Extract the (x, y) coordinate from the center of the cell holding the provided text.  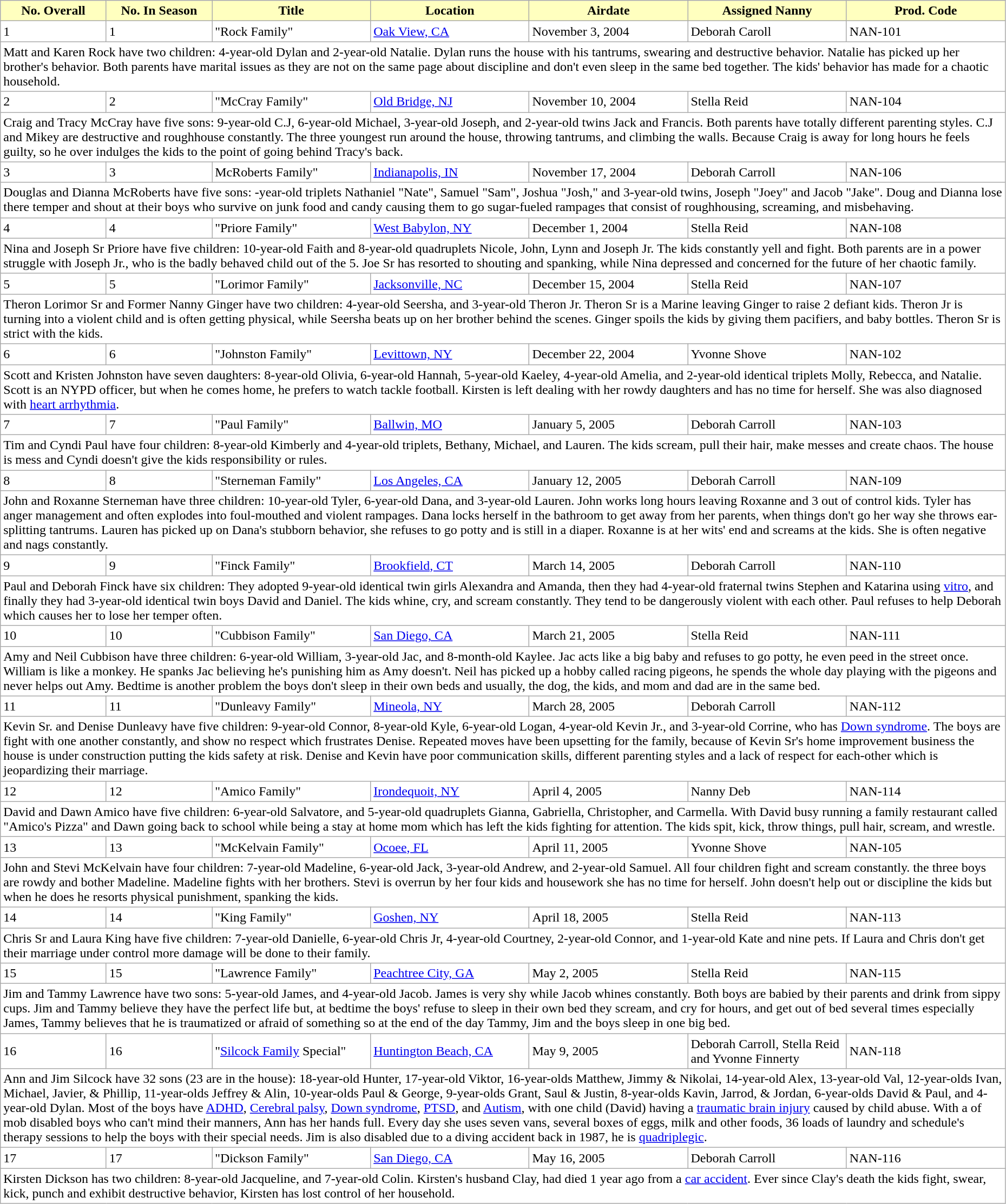
"Finck Family" (291, 565)
Los Angeles, CA (450, 481)
West Babylon, NY (450, 228)
November 3, 2004 (608, 31)
Ballwin, MO (450, 425)
"Amico Family" (291, 791)
Irondequoit, NY (450, 791)
Title (291, 11)
December 1, 2004 (608, 228)
Brookfield, CT (450, 565)
January 5, 2005 (608, 425)
Jacksonville, NC (450, 284)
Indianapolis, IN (450, 172)
"Silcock Family Special" (291, 1051)
No. Overall (53, 11)
November 17, 2004 (608, 172)
Mineola, NY (450, 706)
NAN-101 (925, 31)
"Lawrence Family" (291, 973)
December 15, 2004 (608, 284)
NAN-112 (925, 706)
Airdate (608, 11)
"Cubbison Family" (291, 636)
Old Bridge, NJ (450, 102)
NAN-105 (925, 847)
NAN-116 (925, 1158)
No. In Season (159, 11)
"Lorimor Family" (291, 284)
Deborah Carroll, Stella Reid and Yvonne Finnerty (767, 1051)
Levittown, NY (450, 354)
NAN-107 (925, 284)
"Priore Family" (291, 228)
Deborah Caroll (767, 31)
NAN-102 (925, 354)
"Dickson Family" (291, 1158)
Location (450, 11)
May 16, 2005 (608, 1158)
Prod. Code (925, 11)
NAN-114 (925, 791)
McRoberts Family" (291, 172)
Huntington Beach, CA (450, 1051)
Assigned Nanny (767, 11)
NAN-111 (925, 636)
November 10, 2004 (608, 102)
NAN-103 (925, 425)
December 22, 2004 (608, 354)
NAN-113 (925, 917)
NAN-106 (925, 172)
April 18, 2005 (608, 917)
Peachtree City, GA (450, 973)
NAN-118 (925, 1051)
January 12, 2005 (608, 481)
Oak View, CA (450, 31)
Goshen, NY (450, 917)
Nanny Deb (767, 791)
"Paul Family" (291, 425)
NAN-110 (925, 565)
Ocoee, FL (450, 847)
"King Family" (291, 917)
"Johnston Family" (291, 354)
March 28, 2005 (608, 706)
NAN-109 (925, 481)
March 14, 2005 (608, 565)
"Dunleavy Family" (291, 706)
May 2, 2005 (608, 973)
March 21, 2005 (608, 636)
NAN-108 (925, 228)
NAN-115 (925, 973)
April 4, 2005 (608, 791)
May 9, 2005 (608, 1051)
April 11, 2005 (608, 847)
NAN-104 (925, 102)
"McKelvain Family" (291, 847)
"McCray Family" (291, 102)
"Sterneman Family" (291, 481)
"Rock Family" (291, 31)
